Pinpoint the cell where the given text exists, returning its (x, y) midpoint coordinate. 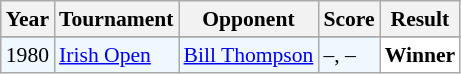
Score (348, 19)
Winner (420, 55)
1980 (28, 55)
Irish Open (116, 55)
Tournament (116, 19)
Result (420, 19)
–, – (348, 55)
Bill Thompson (249, 55)
Year (28, 19)
Opponent (249, 19)
